From the cell containing the given text, extract its center point as [X, Y] coordinate. 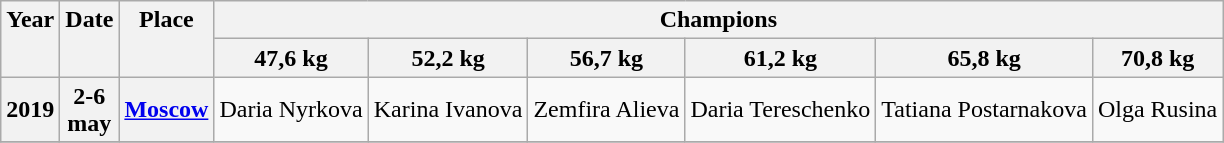
Daria Tereschenko [780, 110]
Karina Ivanova [448, 110]
2019 [30, 110]
61,2 kg [780, 58]
Zemfira Alieva [606, 110]
56,7 kg [606, 58]
Tatiana Postarnakova [984, 110]
70,8 kg [1157, 58]
Date [90, 39]
Champions [718, 20]
Daria Nyrkova [291, 110]
Year [30, 39]
Moscow [166, 110]
Olga Rusina [1157, 110]
2-6may [90, 110]
52,2 kg [448, 58]
65,8 kg [984, 58]
Place [166, 39]
47,6 kg [291, 58]
